Extract the (x, y) coordinate from the center of the cell holding the provided text.  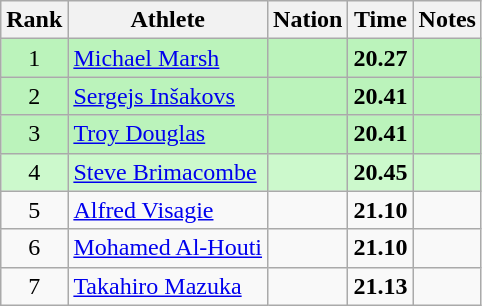
Michael Marsh (168, 58)
Time (380, 20)
Athlete (168, 20)
21.13 (380, 286)
Alfred Visagie (168, 210)
7 (34, 286)
5 (34, 210)
Nation (308, 20)
6 (34, 248)
Rank (34, 20)
2 (34, 96)
1 (34, 58)
20.45 (380, 172)
Sergejs Inšakovs (168, 96)
Steve Brimacombe (168, 172)
3 (34, 134)
Mohamed Al-Houti (168, 248)
20.27 (380, 58)
Notes (447, 20)
Takahiro Mazuka (168, 286)
4 (34, 172)
Troy Douglas (168, 134)
